Find where the given text appears and provide that cell's center as [X, Y] coordinate. 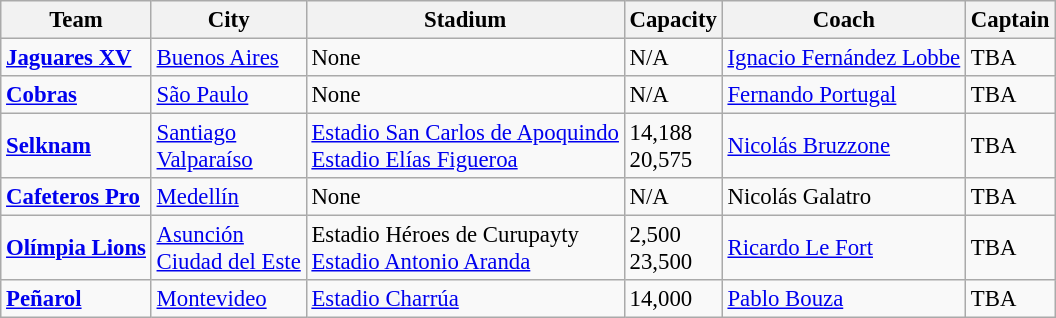
Peñarol [76, 299]
Buenos Aires [228, 58]
Asunción Ciudad del Este [228, 248]
Stadium [465, 20]
Captain [1010, 20]
Olímpia Lions [76, 248]
Fernando Portugal [844, 95]
Nicolás Bruzzone [844, 146]
Team [76, 20]
Montevideo [228, 299]
Estadio Héroes de Curupayty Estadio Antonio Aranda [465, 248]
14,188 20,575 [673, 146]
Coach [844, 20]
Cobras [76, 95]
Selknam [76, 146]
Nicolás Galatro [844, 197]
Cafeteros Pro [76, 197]
City [228, 20]
Medellín [228, 197]
São Paulo [228, 95]
Santiago Valparaíso [228, 146]
14,000 [673, 299]
Jaguares XV [76, 58]
2,500 23,500 [673, 248]
Capacity [673, 20]
Ignacio Fernández Lobbe [844, 58]
Estadio San Carlos de Apoquindo Estadio Elías Figueroa [465, 146]
Pablo Bouza [844, 299]
Estadio Charrúa [465, 299]
Ricardo Le Fort [844, 248]
